Scan for the cell matching the given text and deliver its (x, y) coordinate at center. 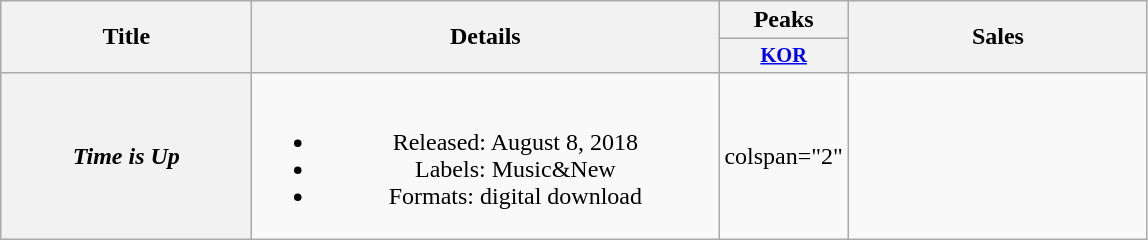
Peaks (784, 20)
Title (126, 37)
Released: August 8, 2018Labels: Music&NewFormats: digital download (486, 156)
Time is Up (126, 156)
KOR (784, 56)
Details (486, 37)
colspan="2" (784, 156)
Sales (998, 37)
